Provide the (x, y) coordinate of the cell's center where the given text is located.  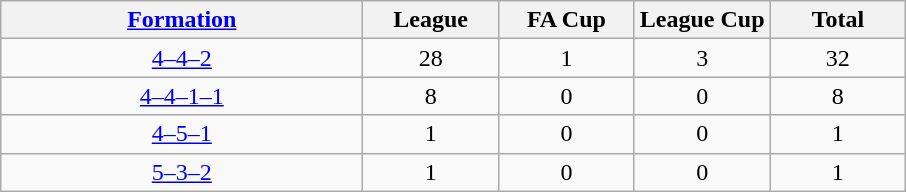
FA Cup (567, 20)
28 (431, 58)
League Cup (702, 20)
3 (702, 58)
4–5–1 (182, 134)
League (431, 20)
32 (838, 58)
4–4–1–1 (182, 96)
4–4–2 (182, 58)
5–3–2 (182, 172)
Total (838, 20)
Formation (182, 20)
